Search for the cell housing the specified text and yield its (x, y) center coordinate. 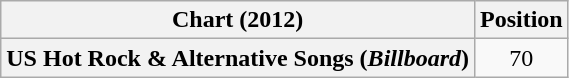
70 (521, 58)
US Hot Rock & Alternative Songs (Billboard) (238, 58)
Chart (2012) (238, 20)
Position (521, 20)
